Detect which cell encompasses the target text, then output its [X, Y] center coordinate. 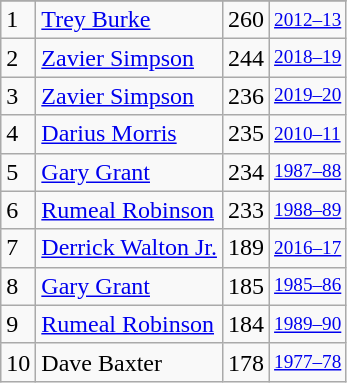
4 [18, 134]
6 [18, 210]
244 [246, 58]
236 [246, 96]
233 [246, 210]
235 [246, 134]
Dave Baxter [130, 362]
2018–19 [308, 58]
2012–13 [308, 20]
2 [18, 58]
5 [18, 172]
Derrick Walton Jr. [130, 248]
10 [18, 362]
185 [246, 286]
260 [246, 20]
7 [18, 248]
9 [18, 324]
1 [18, 20]
2019–20 [308, 96]
2010–11 [308, 134]
3 [18, 96]
184 [246, 324]
2016–17 [308, 248]
1989–90 [308, 324]
1988–89 [308, 210]
189 [246, 248]
8 [18, 286]
Trey Burke [130, 20]
Darius Morris [130, 134]
1985–86 [308, 286]
1977–78 [308, 362]
234 [246, 172]
178 [246, 362]
1987–88 [308, 172]
